Find where the given text appears and provide that cell's center as [X, Y] coordinate. 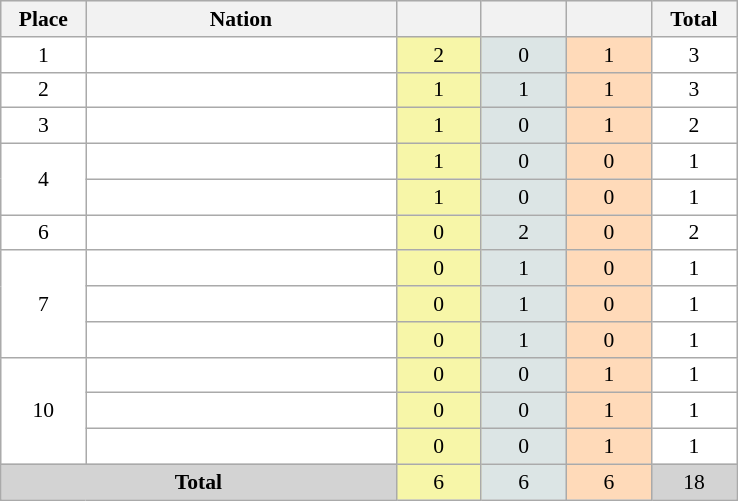
7 [44, 304]
Nation [241, 19]
10 [44, 410]
Place [44, 19]
18 [694, 482]
4 [44, 180]
